Detect which cell encompasses the target text, then output its [X, Y] center coordinate. 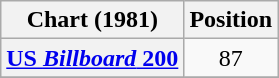
US Billboard 200 [92, 58]
Position [231, 20]
Chart (1981) [92, 20]
87 [231, 58]
